Identify which cell holds the provided text, then report its [x, y] central coordinate. 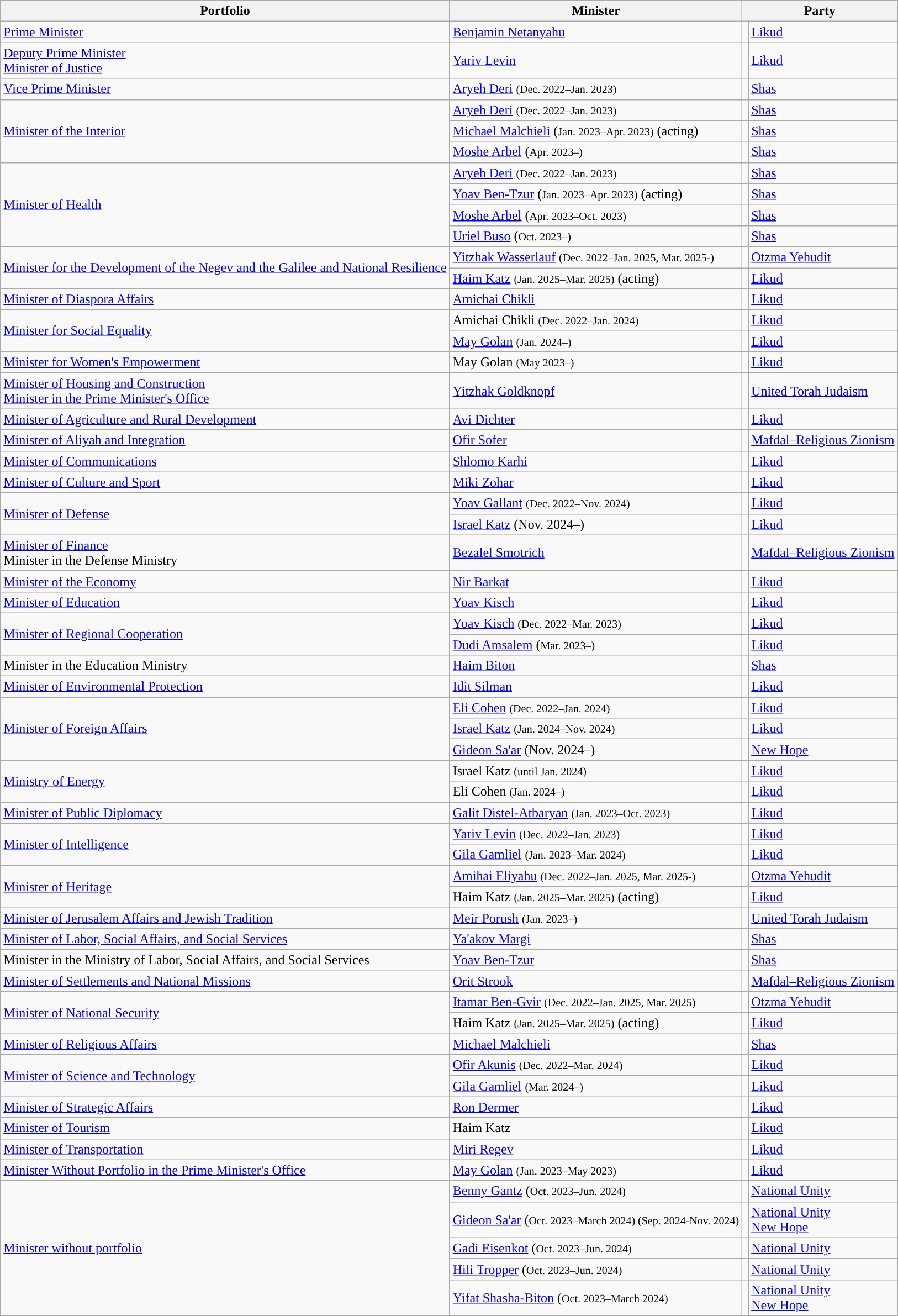
Minister of Health [225, 204]
Moshe Arbel (Apr. 2023–) [595, 152]
Meir Porush (Jan. 2023–) [595, 918]
Amichai Chikli (Dec. 2022–Jan. 2024) [595, 320]
Yoav Gallant (Dec. 2022–Nov. 2024) [595, 503]
Yifat Shasha-Biton (Oct. 2023–March 2024) [595, 1297]
Uriel Buso (Oct. 2023–) [595, 236]
Minister of Defense [225, 514]
Michael Malchieli (Jan. 2023–Apr. 2023) (acting) [595, 131]
Shlomo Karhi [595, 461]
Gadi Eisenkot (Oct. 2023–Jun. 2024) [595, 1248]
Haim Katz [595, 1128]
Yitzhak Goldknopf [595, 391]
Minister of Aliyah and Integration [225, 440]
Haim Biton [595, 666]
Benjamin Netanyahu [595, 32]
Party [820, 11]
Ofir Sofer [595, 440]
May Golan (Jan. 2024–) [595, 341]
Eli Cohen (Jan. 2024–) [595, 792]
Itamar Ben-Gvir (Dec. 2022–Jan. 2025, Mar. 2025) [595, 1002]
Minister of Housing and ConstructionMinister in the Prime Minister's Office [225, 391]
Miri Regev [595, 1149]
Minister in the Ministry of Labor, Social Affairs, and Social Services [225, 960]
Minister for Social Equality [225, 331]
Minister for Women's Empowerment [225, 362]
Israel Katz (Jan. 2024–Nov. 2024) [595, 729]
Yoav Ben-Tzur [595, 960]
Minister of Diaspora Affairs [225, 299]
Ya'akov Margi [595, 939]
Minister of FinanceMinister in the Defense Ministry [225, 552]
Yariv Levin [595, 61]
May Golan (May 2023–) [595, 362]
Minister of Heritage [225, 886]
Benny Gantz (Oct. 2023–Jun. 2024) [595, 1191]
Minister without portfolio [225, 1248]
Dudi Amsalem (Mar. 2023–) [595, 645]
Israel Katz (Nov. 2024–) [595, 524]
Minister of Education [225, 602]
Minister of Intelligence [225, 844]
Yoav Kisch [595, 602]
Minister of Labor, Social Affairs, and Social Services [225, 939]
Miki Zohar [595, 482]
Israel Katz (until Jan. 2024) [595, 771]
Bezalel Smotrich [595, 552]
Hili Tropper (Oct. 2023–Jun. 2024) [595, 1269]
Gila Gamliel (Jan. 2023–Mar. 2024) [595, 855]
Moshe Arbel (Apr. 2023–Oct. 2023) [595, 215]
Nir Barkat [595, 581]
Gila Gamliel (Mar. 2024–) [595, 1086]
Minister of Science and Technology [225, 1076]
Minister [595, 11]
Avi Dichter [595, 419]
Vice Prime Minister [225, 89]
Ron Dermer [595, 1107]
Eli Cohen (Dec. 2022–Jan. 2024) [595, 708]
Yoav Ben-Tzur (Jan. 2023–Apr. 2023) (acting) [595, 194]
Minister of Strategic Affairs [225, 1107]
Minister of Foreign Affairs [225, 729]
New Hope [823, 750]
Minister for the Development of the Negev and the Galilee and National Resilience [225, 267]
Idit Silman [595, 687]
Minister of Environmental Protection [225, 687]
Minister of Settlements and National Missions [225, 981]
Yariv Levin (Dec. 2022–Jan. 2023) [595, 834]
Yoav Kisch (Dec. 2022–Mar. 2023) [595, 623]
Minister in the Education Ministry [225, 666]
Minister Without Portfolio in the Prime Minister's Office [225, 1170]
Minister of Tourism [225, 1128]
Yitzhak Wasserlauf (Dec. 2022–Jan. 2025, Mar. 2025-) [595, 257]
Minister of Communications [225, 461]
May Golan (Jan. 2023–May 2023) [595, 1170]
Galit Distel-Atbaryan (Jan. 2023–Oct. 2023) [595, 813]
Orit Strook [595, 981]
Minister of the Interior [225, 131]
Portfolio [225, 11]
Amichai Chikli [595, 299]
Amihai Eliyahu (Dec. 2022–Jan. 2025, Mar. 2025-) [595, 876]
Minister of National Security [225, 1013]
Gideon Sa'ar (Nov. 2024–) [595, 750]
Minister of Culture and Sport [225, 482]
Minister of the Economy [225, 581]
Deputy Prime MinisterMinister of Justice [225, 61]
Minister of Regional Cooperation [225, 634]
Ministry of Energy [225, 781]
Minister of Public Diplomacy [225, 813]
Prime Minister [225, 32]
Ofir Akunis (Dec. 2022–Mar. 2024) [595, 1065]
Minister of Jerusalem Affairs and Jewish Tradition [225, 918]
Michael Malchieli [595, 1044]
Minister of Transportation [225, 1149]
Gideon Sa'ar (Oct. 2023–March 2024) (Sep. 2024-Nov. 2024) [595, 1220]
Minister of Agriculture and Rural Development [225, 419]
Minister of Religious Affairs [225, 1044]
